For the text-containing cell, return its midpoint in [X, Y] coordinate format. 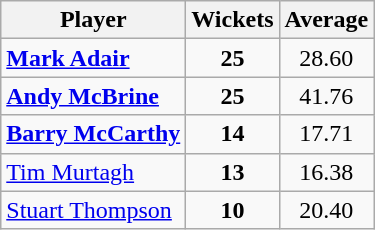
Wickets [232, 20]
17.71 [326, 134]
10 [232, 210]
13 [232, 172]
41.76 [326, 96]
Barry McCarthy [94, 134]
Player [94, 20]
20.40 [326, 210]
Andy McBrine [94, 96]
Mark Adair [94, 58]
14 [232, 134]
Stuart Thompson [94, 210]
Tim Murtagh [94, 172]
16.38 [326, 172]
28.60 [326, 58]
Average [326, 20]
